Locate the cell with the specified text and output its [x, y] center coordinate. 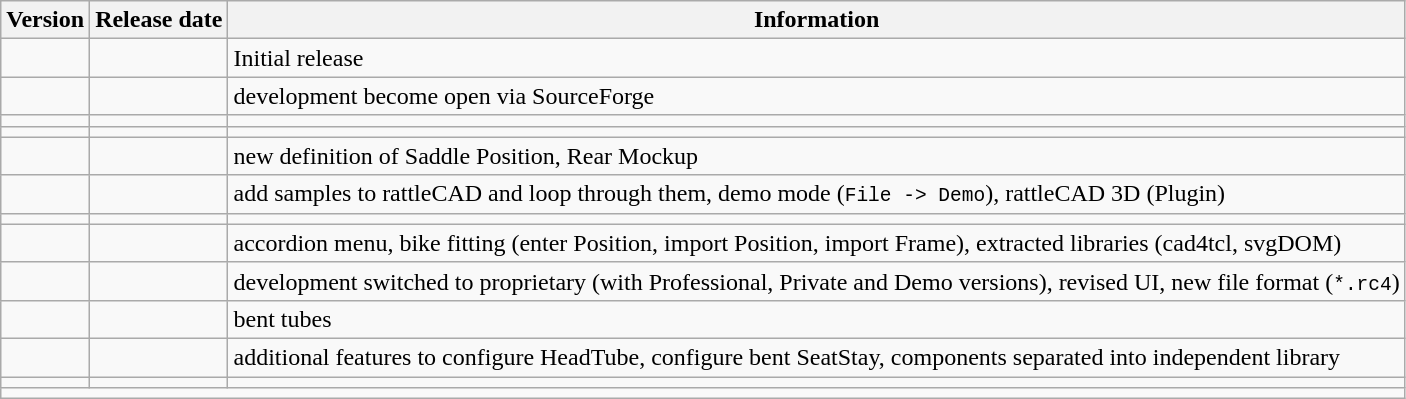
accordion menu, bike fitting (enter Position, import Position, import Frame), extracted libraries (cad4tcl, svgDOM) [816, 243]
development switched to proprietary (with Professional, Private and Demo versions), revised UI, new file format (*.rc4) [816, 281]
Version [46, 20]
add samples to rattleCAD and loop through them, demo mode (File -> Demo), rattleCAD 3D (Plugin) [816, 194]
additional features to configure HeadTube, configure bent SeatStay, components separated into independent library [816, 357]
new definition of Saddle Position, Rear Mockup [816, 156]
bent tubes [816, 319]
Information [816, 20]
Release date [159, 20]
development become open via SourceForge [816, 96]
Initial release [816, 58]
